Find where the given text appears and provide that cell's center as (x, y) coordinate. 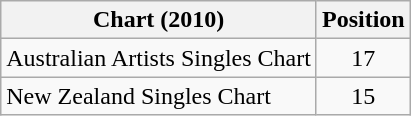
Position (363, 20)
Chart (2010) (159, 20)
New Zealand Singles Chart (159, 96)
17 (363, 58)
Australian Artists Singles Chart (159, 58)
15 (363, 96)
